Capture the cell that displays the provided text and extract its [X, Y] central coordinate. 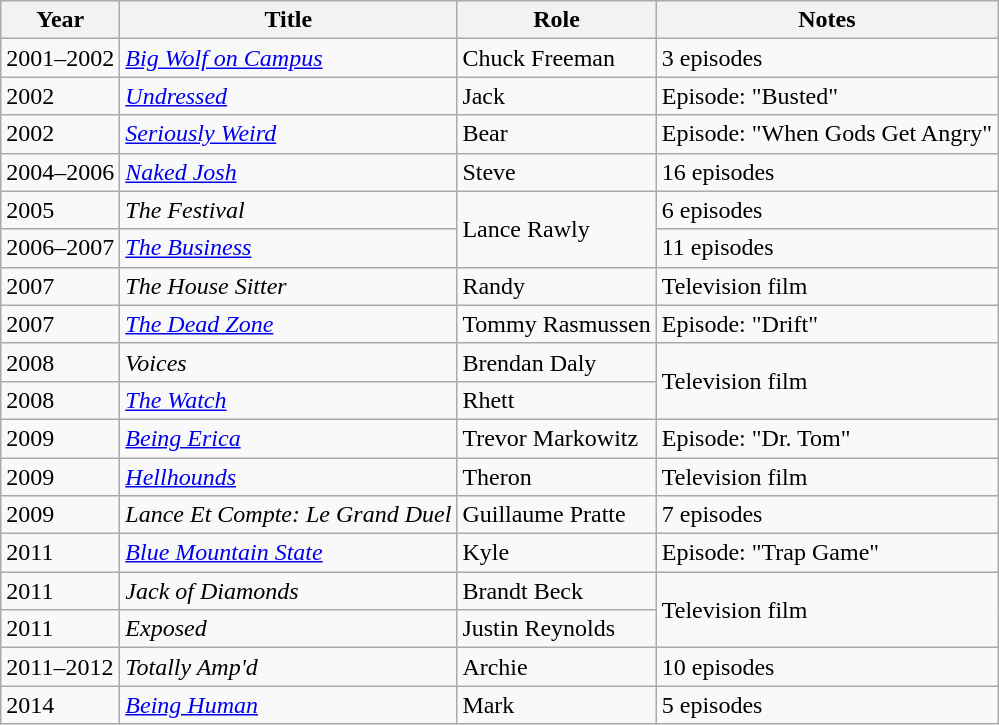
3 episodes [826, 58]
Totally Amp'd [288, 667]
Lance Et Compte: Le Grand Duel [288, 515]
Episode: "Dr. Tom" [826, 438]
Jack of Diamonds [288, 591]
Brendan Daly [556, 362]
Brandt Beck [556, 591]
Theron [556, 477]
Randy [556, 286]
2014 [60, 705]
Lance Rawly [556, 229]
Hellhounds [288, 477]
Steve [556, 172]
2004–2006 [60, 172]
Kyle [556, 553]
Seriously Weird [288, 134]
Undressed [288, 96]
7 episodes [826, 515]
2005 [60, 210]
2001–2002 [60, 58]
2006–2007 [60, 248]
Tommy Rasmussen [556, 324]
The House Sitter [288, 286]
Role [556, 20]
5 episodes [826, 705]
The Business [288, 248]
Bear [556, 134]
Being Human [288, 705]
Blue Mountain State [288, 553]
Rhett [556, 400]
Trevor Markowitz [556, 438]
Episode: "Trap Game" [826, 553]
Mark [556, 705]
The Watch [288, 400]
Exposed [288, 629]
2011–2012 [60, 667]
6 episodes [826, 210]
Episode: "Drift" [826, 324]
Being Erica [288, 438]
Voices [288, 362]
Title [288, 20]
Notes [826, 20]
10 episodes [826, 667]
Year [60, 20]
Chuck Freeman [556, 58]
The Festival [288, 210]
11 episodes [826, 248]
Naked Josh [288, 172]
Justin Reynolds [556, 629]
Big Wolf on Campus [288, 58]
Archie [556, 667]
16 episodes [826, 172]
Guillaume Pratte [556, 515]
Episode: "When Gods Get Angry" [826, 134]
Jack [556, 96]
The Dead Zone [288, 324]
Episode: "Busted" [826, 96]
